Extract the (x, y) coordinate from the center of the cell holding the provided text.  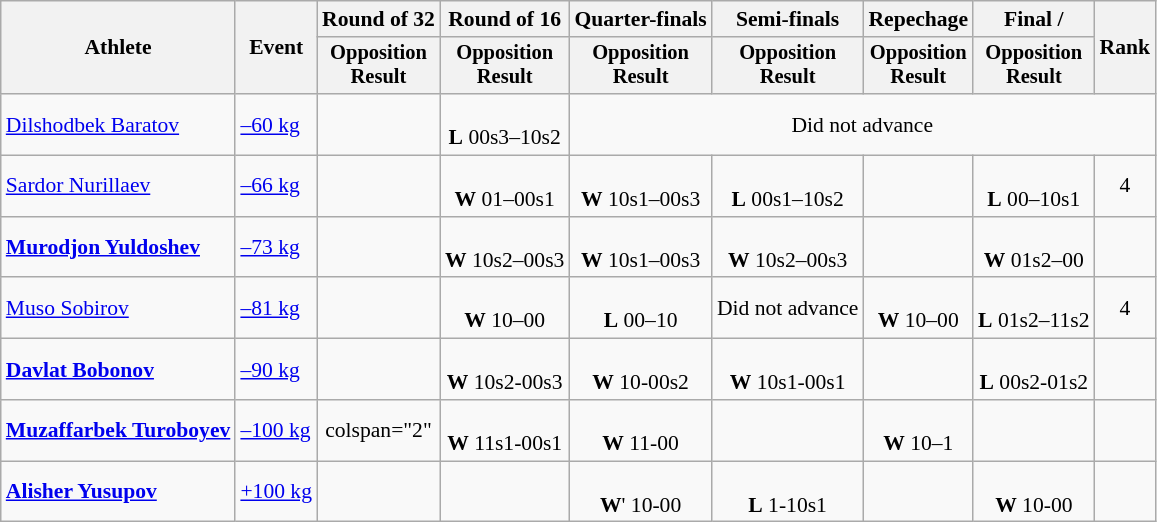
–73 kg (276, 248)
Round of 32 (378, 19)
–100 kg (276, 430)
–90 kg (276, 370)
Final / (1034, 19)
W 01–00s1 (504, 186)
L 00–10s1 (1034, 186)
W 10–1 (918, 430)
Round of 16 (504, 19)
+100 kg (276, 492)
Rank (1126, 48)
W 10s2-00s3 (504, 370)
L 00s2-01s2 (1034, 370)
W 11s1-00s1 (504, 430)
Muso Sobirov (118, 308)
–60 kg (276, 124)
Dilshodbek Baratov (118, 124)
Semi-finals (788, 19)
Athlete (118, 48)
Sardor Nurillaev (118, 186)
Event (276, 48)
Muzaffarbek Turoboyev (118, 430)
Quarter-finals (640, 19)
L 1-10s1 (788, 492)
colspan="2" (378, 430)
W 10-00 (1034, 492)
W 01s2–00 (1034, 248)
W 10s1-00s1 (788, 370)
W' 10-00 (640, 492)
W 11-00 (640, 430)
Alisher Yusupov (118, 492)
L 00–10 (640, 308)
L 01s2–11s2 (1034, 308)
Repechage (918, 19)
W 10-00s2 (640, 370)
L 00s1–10s2 (788, 186)
L 00s3–10s2 (504, 124)
–81 kg (276, 308)
Davlat Bobonov (118, 370)
Murodjon Yuldoshev (118, 248)
–66 kg (276, 186)
